Capture the cell that displays the provided text and extract its [x, y] central coordinate. 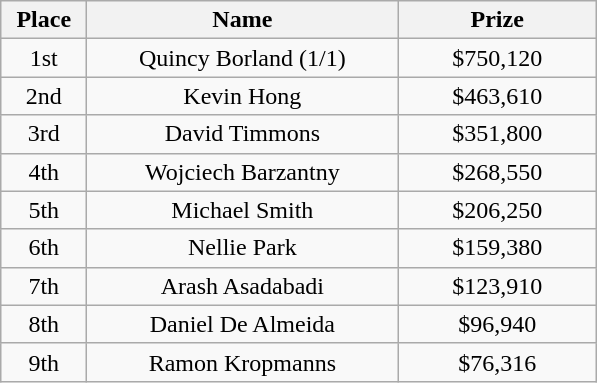
Kevin Hong [242, 96]
Place [44, 20]
8th [44, 324]
Name [242, 20]
6th [44, 248]
$123,910 [498, 286]
Arash Asadabadi [242, 286]
9th [44, 362]
Ramon Kropmanns [242, 362]
Michael Smith [242, 210]
Quincy Borland (1/1) [242, 58]
Nellie Park [242, 248]
$351,800 [498, 134]
$96,940 [498, 324]
David Timmons [242, 134]
Prize [498, 20]
$268,550 [498, 172]
4th [44, 172]
$159,380 [498, 248]
$206,250 [498, 210]
2nd [44, 96]
Daniel De Almeida [242, 324]
3rd [44, 134]
$750,120 [498, 58]
$463,610 [498, 96]
1st [44, 58]
5th [44, 210]
$76,316 [498, 362]
7th [44, 286]
Wojciech Barzantny [242, 172]
